Provide the (x, y) coordinate of the cell's center where the given text is located.  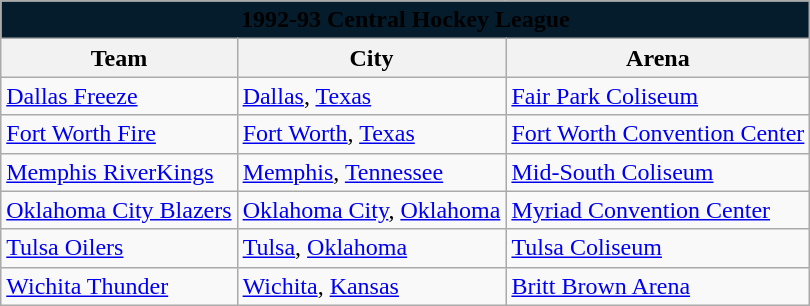
Team (119, 58)
Tulsa Oilers (119, 248)
Fort Worth, Texas (372, 134)
Tulsa Coliseum (658, 248)
Memphis RiverKings (119, 172)
1992-93 Central Hockey League (406, 20)
Wichita Thunder (119, 286)
Myriad Convention Center (658, 210)
City (372, 58)
Memphis, Tennessee (372, 172)
Mid-South Coliseum (658, 172)
Oklahoma City, Oklahoma (372, 210)
Fort Worth Fire (119, 134)
Dallas, Texas (372, 96)
Tulsa, Oklahoma (372, 248)
Britt Brown Arena (658, 286)
Arena (658, 58)
Wichita, Kansas (372, 286)
Fort Worth Convention Center (658, 134)
Oklahoma City Blazers (119, 210)
Dallas Freeze (119, 96)
Fair Park Coliseum (658, 96)
